Determine the (X, Y) coordinate at the center of the cell enclosing the given text.  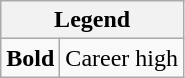
Legend (92, 20)
Bold (30, 58)
Career high (122, 58)
